Locate the cell with the specified text and output its (x, y) center coordinate. 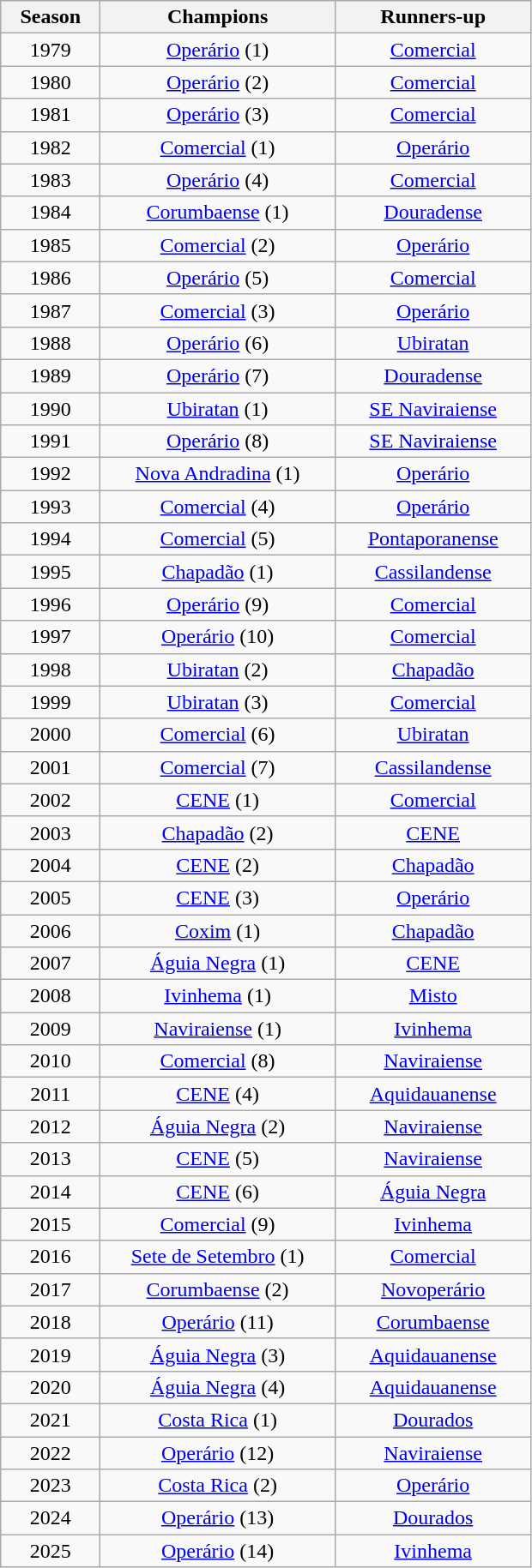
Águia Negra (432, 1192)
1999 (51, 702)
Corumbaense (432, 1322)
Ubiratan (1) (218, 409)
Comercial (2) (218, 245)
Operário (3) (218, 115)
Corumbaense (1) (218, 213)
Comercial (5) (218, 539)
2008 (51, 996)
Sete de Setembro (1) (218, 1257)
2020 (51, 1387)
Champions (218, 17)
CENE (2) (218, 865)
1990 (51, 409)
2010 (51, 1061)
2002 (51, 800)
Operário (6) (218, 343)
Comercial (8) (218, 1061)
Operário (14) (218, 1551)
2001 (51, 767)
2015 (51, 1224)
Chapadão (2) (218, 832)
2003 (51, 832)
1991 (51, 442)
Novoperário (432, 1289)
2005 (51, 898)
Operário (9) (218, 604)
1987 (51, 310)
2023 (51, 1486)
2025 (51, 1551)
1989 (51, 375)
Comercial (3) (218, 310)
CENE (6) (218, 1192)
Misto (432, 996)
1998 (51, 670)
1994 (51, 539)
Operário (7) (218, 375)
1985 (51, 245)
Runners-up (432, 17)
Águia Negra (4) (218, 1387)
Costa Rica (2) (218, 1486)
Operário (12) (218, 1453)
2007 (51, 964)
Operário (13) (218, 1518)
Operário (5) (218, 278)
2022 (51, 1453)
Águia Negra (3) (218, 1355)
1997 (51, 637)
2004 (51, 865)
Águia Negra (2) (218, 1126)
Corumbaense (2) (218, 1289)
Comercial (7) (218, 767)
Ubiratan (3) (218, 702)
2017 (51, 1289)
Season (51, 17)
Comercial (9) (218, 1224)
Comercial (1) (218, 147)
1995 (51, 572)
2019 (51, 1355)
Operário (10) (218, 637)
1981 (51, 115)
1980 (51, 82)
1993 (51, 507)
1984 (51, 213)
2013 (51, 1159)
2009 (51, 1029)
1979 (51, 50)
CENE (4) (218, 1094)
Pontaporanense (432, 539)
Naviraiense (1) (218, 1029)
Operário (8) (218, 442)
2006 (51, 930)
Comercial (6) (218, 735)
1983 (51, 180)
Operário (2) (218, 82)
2014 (51, 1192)
1988 (51, 343)
1982 (51, 147)
Operário (4) (218, 180)
Ubiratan (2) (218, 670)
1996 (51, 604)
2016 (51, 1257)
Costa Rica (1) (218, 1420)
CENE (3) (218, 898)
2012 (51, 1126)
CENE (5) (218, 1159)
Operário (1) (218, 50)
2024 (51, 1518)
2021 (51, 1420)
Comercial (4) (218, 507)
1986 (51, 278)
2011 (51, 1094)
2000 (51, 735)
Chapadão (1) (218, 572)
Águia Negra (1) (218, 964)
Ivinhema (1) (218, 996)
1992 (51, 474)
Coxim (1) (218, 930)
Operário (11) (218, 1322)
Nova Andradina (1) (218, 474)
2018 (51, 1322)
CENE (1) (218, 800)
